Capture the cell that displays the provided text and extract its [X, Y] central coordinate. 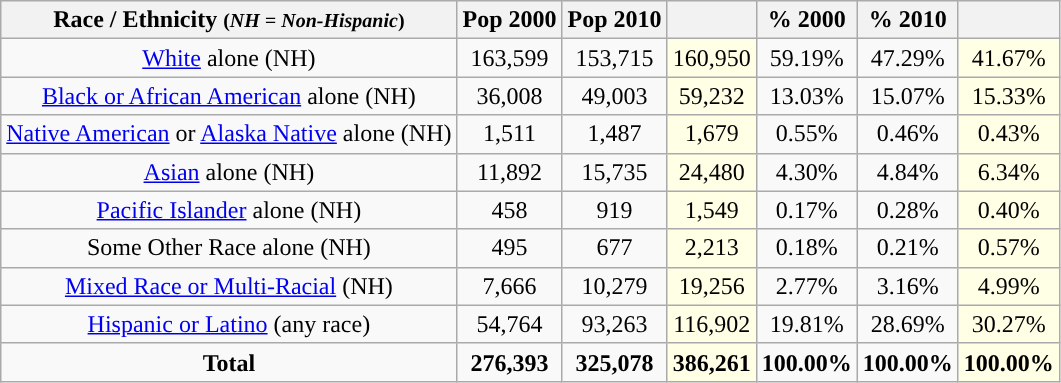
Black or African American alone (NH) [229, 96]
19,256 [712, 286]
54,764 [510, 324]
Some Other Race alone (NH) [229, 248]
Mixed Race or Multi-Racial (NH) [229, 286]
15.07% [908, 96]
0.43% [1008, 134]
Asian alone (NH) [229, 172]
47.29% [908, 58]
Race / Ethnicity (NH = Non-Hispanic) [229, 20]
1,549 [712, 210]
0.28% [908, 210]
Pop 2010 [614, 20]
41.67% [1008, 58]
4.84% [908, 172]
28.69% [908, 324]
93,263 [614, 324]
6.34% [1008, 172]
1,679 [712, 134]
0.46% [908, 134]
36,008 [510, 96]
3.16% [908, 286]
15,735 [614, 172]
% 2010 [908, 20]
0.18% [806, 248]
7,666 [510, 286]
White alone (NH) [229, 58]
4.30% [806, 172]
163,599 [510, 58]
2.77% [806, 286]
116,902 [712, 324]
0.40% [1008, 210]
495 [510, 248]
% 2000 [806, 20]
0.55% [806, 134]
Pacific Islander alone (NH) [229, 210]
11,892 [510, 172]
49,003 [614, 96]
19.81% [806, 324]
2,213 [712, 248]
Total [229, 362]
1,511 [510, 134]
919 [614, 210]
30.27% [1008, 324]
325,078 [614, 362]
4.99% [1008, 286]
Hispanic or Latino (any race) [229, 324]
458 [510, 210]
386,261 [712, 362]
0.17% [806, 210]
10,279 [614, 286]
276,393 [510, 362]
59.19% [806, 58]
1,487 [614, 134]
0.57% [1008, 248]
15.33% [1008, 96]
24,480 [712, 172]
59,232 [712, 96]
Pop 2000 [510, 20]
153,715 [614, 58]
0.21% [908, 248]
160,950 [712, 58]
677 [614, 248]
Native American or Alaska Native alone (NH) [229, 134]
13.03% [806, 96]
